For the text-containing cell, return its midpoint in [x, y] coordinate format. 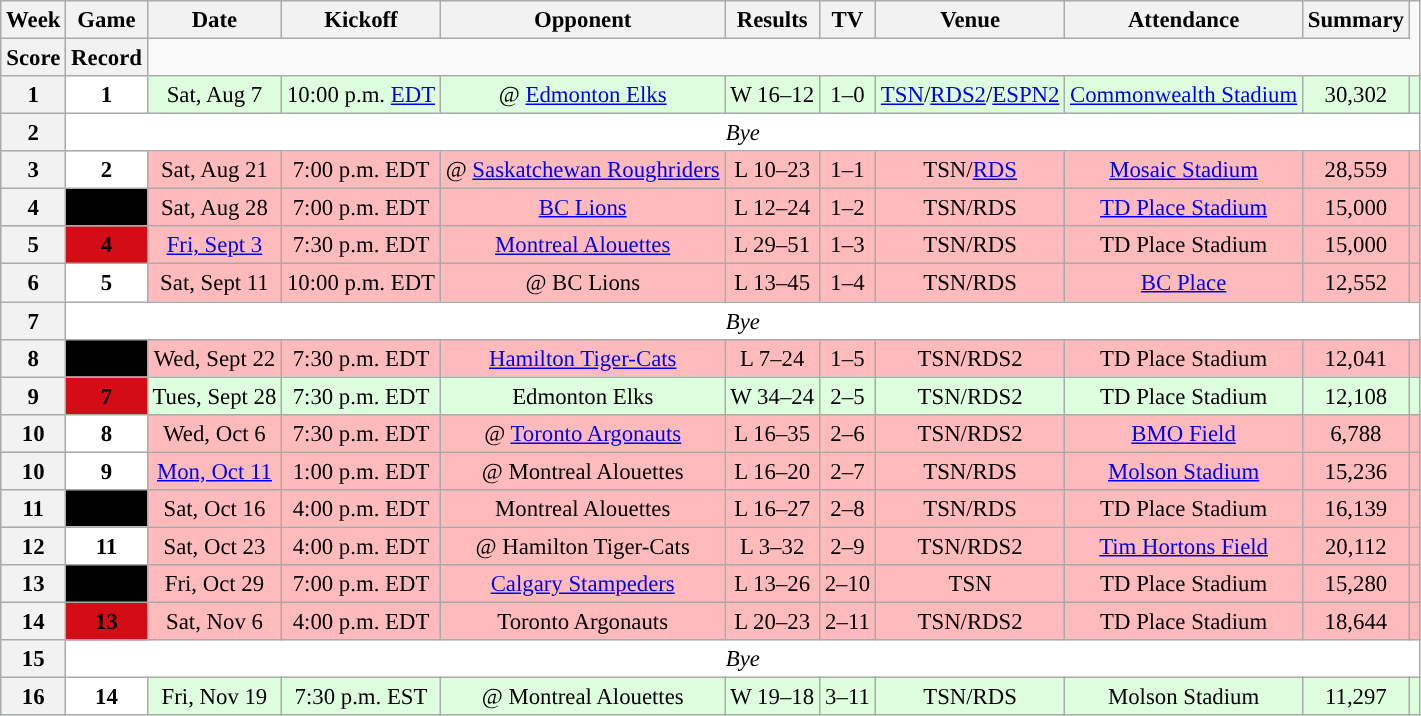
3–11 [847, 697]
2–6 [847, 433]
16,139 [1356, 509]
2–10 [847, 584]
Edmonton Elks [582, 396]
Kickoff [362, 20]
Mon, Oct 11 [214, 471]
W 19–18 [772, 697]
1–3 [847, 245]
12,552 [1356, 283]
L 3–32 [772, 546]
Sat, Sept 11 [214, 283]
L 13–45 [772, 283]
BMO Field [1184, 433]
15,236 [1356, 471]
@ BC Lions [582, 283]
1–5 [847, 358]
Game [106, 20]
2–9 [847, 546]
Venue [970, 20]
Week [34, 20]
1–0 [847, 95]
15 [34, 659]
Tim Hortons Field [1184, 546]
Attendance [1184, 20]
30,302 [1356, 95]
1–4 [847, 283]
15,280 [1356, 584]
Sat, Oct 16 [214, 509]
Calgary Stampeders [582, 584]
L 10–23 [772, 170]
16 [34, 697]
Sat, Oct 23 [214, 546]
Wed, Sept 22 [214, 358]
@ Edmonton Elks [582, 95]
12,108 [1356, 396]
12,041 [1356, 358]
11,297 [1356, 697]
@ Hamilton Tiger-Cats [582, 546]
Sat, Nov 6 [214, 621]
2–7 [847, 471]
1:00 p.m. EDT [362, 471]
@ Toronto Argonauts [582, 433]
1–2 [847, 208]
Record [106, 58]
18,644 [1356, 621]
Tues, Sept 28 [214, 396]
Sat, Aug 28 [214, 208]
2–8 [847, 509]
Opponent [582, 20]
2–5 [847, 396]
L 13–26 [772, 584]
Sat, Aug 7 [214, 95]
Summary [1356, 20]
BC Lions [582, 208]
Date [214, 20]
L 12–24 [772, 208]
W 16–12 [772, 95]
Score [34, 58]
Mosaic Stadium [1184, 170]
L 16–20 [772, 471]
20,112 [1356, 546]
Toronto Argonauts [582, 621]
6,788 [1356, 433]
Fri, Oct 29 [214, 584]
Wed, Oct 6 [214, 433]
TV [847, 20]
W 34–24 [772, 396]
2–11 [847, 621]
@ Saskatchewan Roughriders [582, 170]
TSN [970, 584]
L 29–51 [772, 245]
L 7–24 [772, 358]
28,559 [1356, 170]
L 16–27 [772, 509]
1–1 [847, 170]
7:30 p.m. EST [362, 697]
Sat, Aug 21 [214, 170]
Hamilton Tiger-Cats [582, 358]
Fri, Sept 3 [214, 245]
Results [772, 20]
BC Place [1184, 283]
Commonwealth Stadium [1184, 95]
TSN/RDS2/ESPN2 [970, 95]
Fri, Nov 19 [214, 697]
L 16–35 [772, 433]
L 20–23 [772, 621]
